For the text-containing cell, return its midpoint in (x, y) coordinate format. 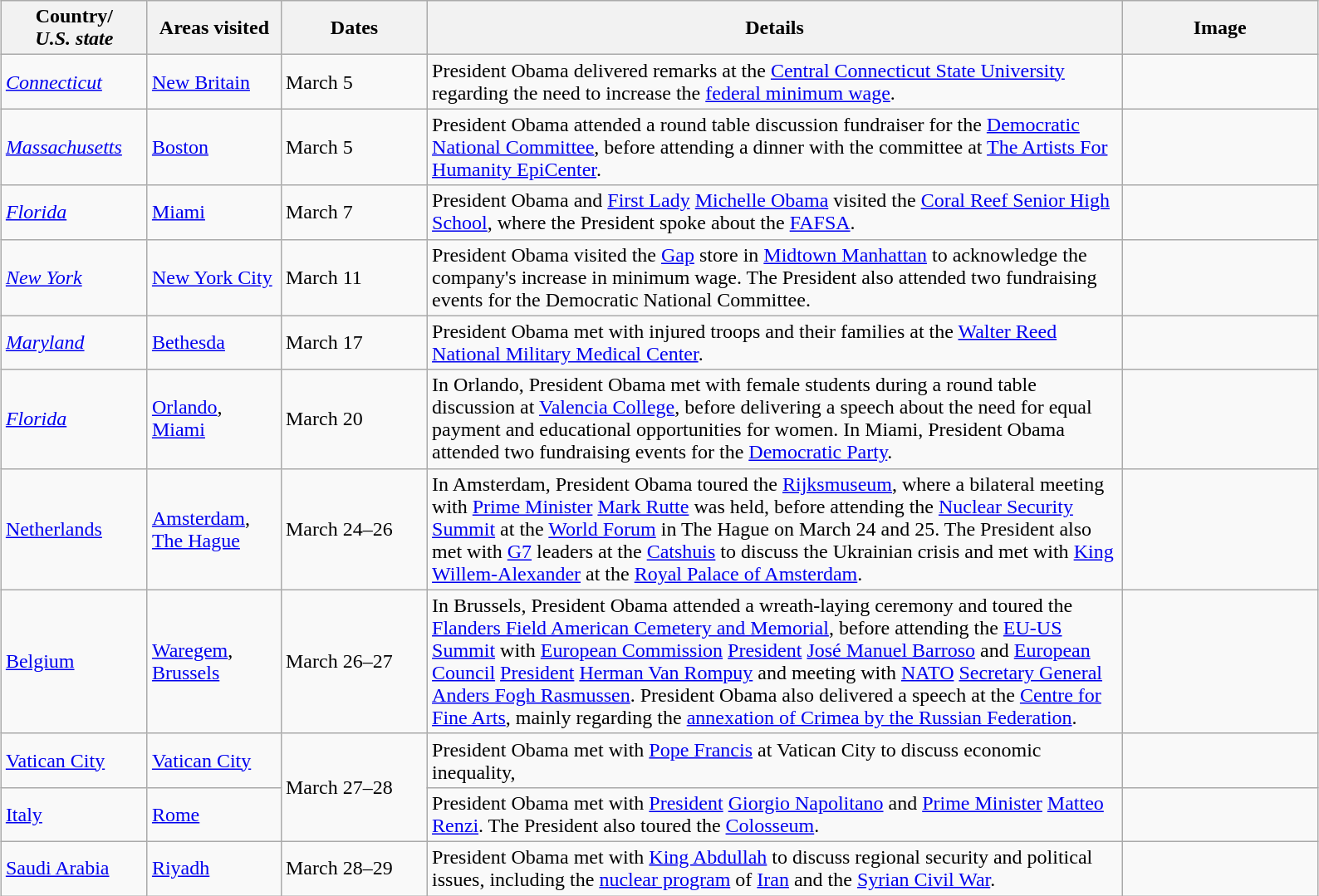
Riyadh (214, 869)
Country/U.S. state (74, 28)
March 28–29 (354, 869)
Saudi Arabia (74, 869)
New York City (214, 277)
Miami (214, 213)
Belgium (74, 661)
Connecticut (74, 81)
Maryland (74, 342)
Rome (214, 814)
March 24–26 (354, 529)
March 26–27 (354, 661)
President Obama met with President Giorgio Napolitano and Prime Minister Matteo Renzi. The President also toured the Colosseum. (775, 814)
President Obama met with injured troops and their families at the Walter Reed National Military Medical Center. (775, 342)
March 17 (354, 342)
Waregem,Brussels (214, 661)
Massachusetts (74, 147)
President Obama and First Lady Michelle Obama visited the Coral Reef Senior High School, where the President spoke about the FAFSA. (775, 213)
Areas visited (214, 28)
Italy (74, 814)
Orlando,Miami (214, 419)
New Britain (214, 81)
Boston (214, 147)
March 27–28 (354, 787)
Bethesda (214, 342)
Details (775, 28)
Netherlands (74, 529)
March 11 (354, 277)
New York (74, 277)
President Obama delivered remarks at the Central Connecticut State University regarding the need to increase the federal minimum wage. (775, 81)
Image (1220, 28)
President Obama met with Pope Francis at Vatican City to discuss economic inequality, (775, 761)
March 7 (354, 213)
Amsterdam,The Hague (214, 529)
Dates (354, 28)
March 20 (354, 419)
